Return the (x, y) coordinate for the center point of the cell that contains the specified text.  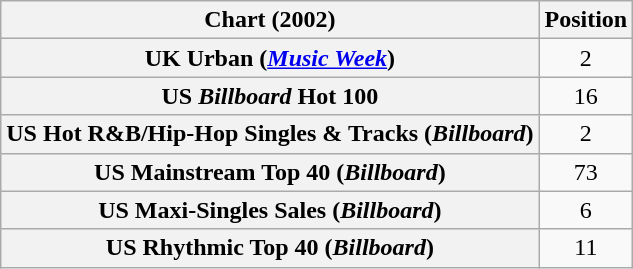
UK Urban (Music Week) (270, 58)
Chart (2002) (270, 20)
16 (586, 96)
73 (586, 172)
US Maxi-Singles Sales (Billboard) (270, 210)
US Billboard Hot 100 (270, 96)
US Mainstream Top 40 (Billboard) (270, 172)
6 (586, 210)
US Rhythmic Top 40 (Billboard) (270, 248)
Position (586, 20)
US Hot R&B/Hip-Hop Singles & Tracks (Billboard) (270, 134)
11 (586, 248)
